Find where the given text appears and provide that cell's center as (X, Y) coordinate. 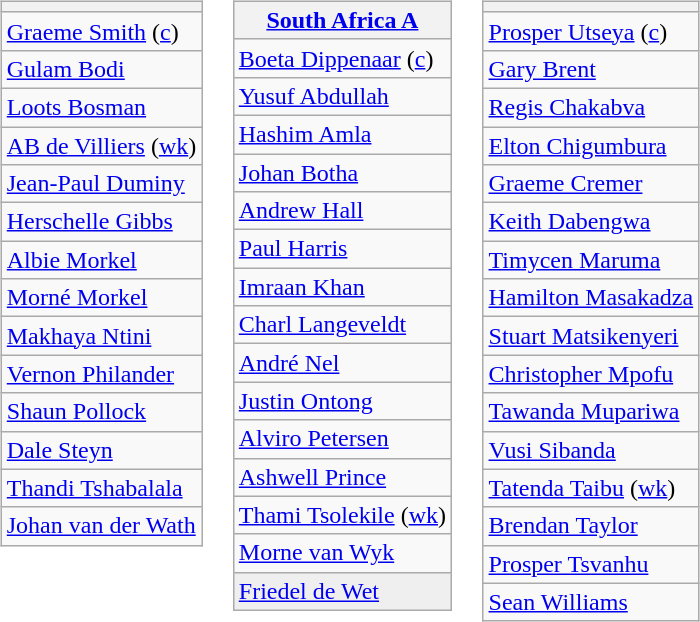
Yusuf Abdullah (342, 96)
Sean Williams (591, 602)
Boeta Dippenaar (c) (342, 58)
Regis Chakabva (591, 107)
Ashwell Prince (342, 477)
Johan van der Wath (102, 526)
Albie Morkel (102, 260)
Thandi Tshabalala (102, 488)
Jean-Paul Duminy (102, 184)
Shaun Pollock (102, 412)
AB de Villiers (wk) (102, 145)
Stuart Matsikenyeri (591, 336)
Gary Brent (591, 69)
Christopher Mpofu (591, 374)
Johan Botha (342, 173)
Herschelle Gibbs (102, 222)
Graeme Cremer (591, 184)
Morne van Wyk (342, 553)
Justin Ontong (342, 401)
Tatenda Taibu (wk) (591, 488)
Thami Tsolekile (wk) (342, 515)
Charl Langeveldt (342, 325)
Hashim Amla (342, 134)
Vernon Philander (102, 374)
Alviro Petersen (342, 439)
Elton Chigumbura (591, 145)
Graeme Smith (c) (102, 31)
Keith Dabengwa (591, 222)
Dale Steyn (102, 450)
Prosper Tsvanhu (591, 564)
Paul Harris (342, 249)
Timycen Maruma (591, 260)
Friedel de Wet (342, 591)
Prosper Utseya (c) (591, 31)
Loots Bosman (102, 107)
Morné Morkel (102, 298)
Vusi Sibanda (591, 450)
Hamilton Masakadza (591, 298)
Imraan Khan (342, 287)
André Nel (342, 363)
South Africa A (342, 20)
Makhaya Ntini (102, 336)
Gulam Bodi (102, 69)
Andrew Hall (342, 211)
Brendan Taylor (591, 526)
Tawanda Mupariwa (591, 412)
